Output the [x, y] coordinate of the center of the cell containing the given text.  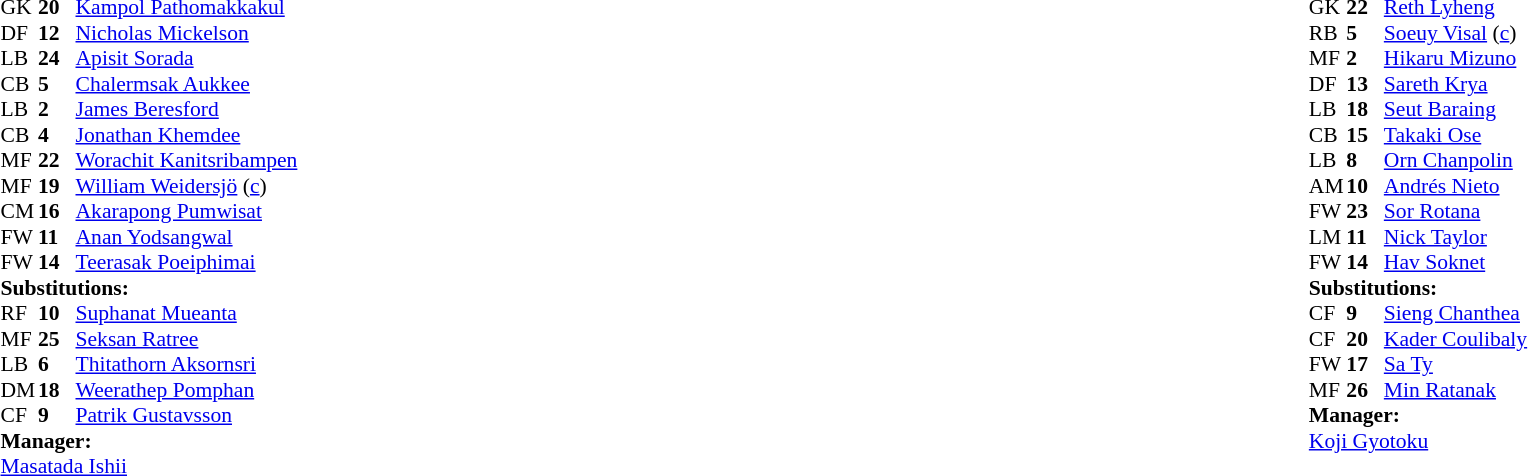
Sa Ty [1456, 365]
Orn Chanpolin [1456, 161]
DM [19, 390]
Teerasak Poeiphimai [187, 263]
Koji Gyotoku [1418, 441]
25 [57, 339]
Soeuy Visal (c) [1456, 33]
Thitathorn Aksornsri [187, 365]
Weerathep Pomphan [187, 390]
RF [19, 313]
22 [57, 161]
Min Ratanak [1456, 390]
23 [1365, 211]
Nicholas Mickelson [187, 33]
Suphanat Mueanta [187, 313]
17 [1365, 365]
20 [1365, 339]
13 [1365, 84]
Sor Rotana [1456, 211]
6 [57, 365]
Anan Yodsangwal [187, 237]
8 [1365, 161]
CM [19, 211]
Sareth Krya [1456, 84]
Kader Coulibaly [1456, 339]
12 [57, 33]
William Weidersjö (c) [187, 186]
24 [57, 59]
Andrés Nieto [1456, 186]
RB [1328, 33]
Nick Taylor [1456, 237]
16 [57, 211]
Apisit Sorada [187, 59]
Jonathan Khemdee [187, 135]
Patrik Gustavsson [187, 415]
Seksan Ratree [187, 339]
Sieng Chanthea [1456, 313]
Takaki Ose [1456, 135]
15 [1365, 135]
LM [1328, 237]
Seut Baraing [1456, 109]
Worachit Kanitsribampen [187, 161]
Hav Soknet [1456, 263]
Hikaru Mizuno [1456, 59]
4 [57, 135]
James Beresford [187, 109]
26 [1365, 390]
Chalermsak Aukkee [187, 84]
19 [57, 186]
Akarapong Pumwisat [187, 211]
AM [1328, 186]
